Locate the cell with the specified text and output its (X, Y) center coordinate. 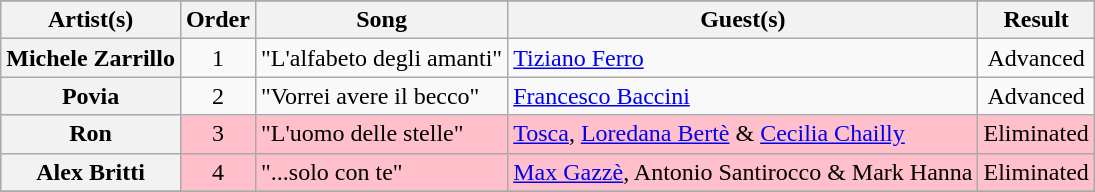
3 (218, 134)
2 (218, 96)
Artist(s) (91, 20)
"L'alfabeto degli amanti" (381, 58)
Result (1036, 20)
Max Gazzè, Antonio Santirocco & Mark Hanna (743, 172)
"...solo con te" (381, 172)
Povia (91, 96)
Order (218, 20)
Tiziano Ferro (743, 58)
"L'uomo delle stelle" (381, 134)
Ron (91, 134)
4 (218, 172)
Michele Zarrillo (91, 58)
Tosca, Loredana Bertè & Cecilia Chailly (743, 134)
"Vorrei avere il becco" (381, 96)
Guest(s) (743, 20)
1 (218, 58)
Alex Britti (91, 172)
Song (381, 20)
Francesco Baccini (743, 96)
